Extract the [x, y] coordinate from the center of the cell holding the provided text.  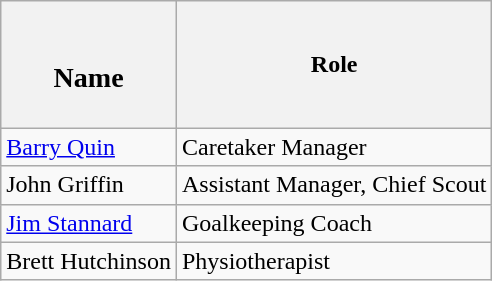
Barry Quin [89, 147]
Goalkeeping Coach [334, 223]
Role [334, 64]
Assistant Manager, Chief Scout [334, 185]
Physiotherapist [334, 261]
Brett Hutchinson [89, 261]
Caretaker Manager [334, 147]
John Griffin [89, 185]
Name [89, 64]
Jim Stannard [89, 223]
